Return the (X, Y) coordinate for the center point of the cell that contains the specified text.  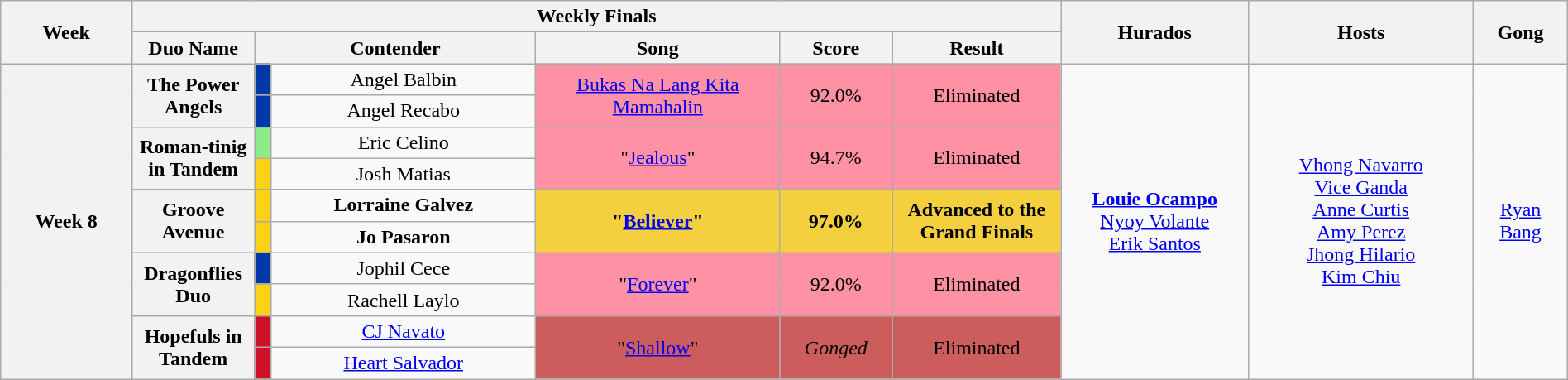
Contender (395, 48)
Rachell Laylo (404, 300)
Josh Matias (404, 174)
Heart Salvador (404, 363)
Vhong NavarroVice GandaAnne CurtisAmy PerezJhong HilarioKim Chiu (1361, 222)
94.7% (836, 158)
Gonged (836, 347)
CJ Navato (404, 331)
"Jealous" (658, 158)
Week (66, 32)
97.0% (836, 221)
Advanced to the Grand Finals (977, 221)
Eric Celino (404, 142)
Hosts (1361, 32)
Bukas Na Lang Kita Mamahalin (658, 95)
Duo Name (193, 48)
Score (836, 48)
Dragonflies Duo (193, 284)
Angel Balbin (404, 79)
Jophil Cece (404, 268)
The Power Angels (193, 95)
Jo Pasaron (404, 237)
"Believer" (658, 221)
Lorraine Galvez (404, 205)
Louie OcampoNyoy VolanteErik Santos (1154, 222)
Hopefuls in Tandem (193, 347)
Angel Recabo (404, 111)
Hurados (1154, 32)
Gong (1521, 32)
Groove Avenue (193, 221)
"Forever" (658, 284)
Roman-tinig in Tandem (193, 158)
Weekly Finals (595, 17)
"Shallow" (658, 347)
Song (658, 48)
Ryan Bang (1521, 222)
Week 8 (66, 222)
Result (977, 48)
